Return (X, Y) of the center of cell containing provided text 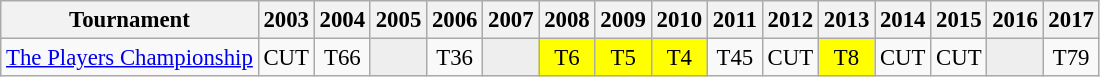
T4 (679, 58)
T6 (567, 58)
2008 (567, 20)
2010 (679, 20)
2007 (511, 20)
The Players Championship (130, 58)
Tournament (130, 20)
2011 (734, 20)
T8 (846, 58)
2015 (959, 20)
2014 (903, 20)
2003 (286, 20)
T5 (623, 58)
2009 (623, 20)
2012 (790, 20)
2013 (846, 20)
T66 (342, 58)
2006 (455, 20)
2004 (342, 20)
T36 (455, 58)
T79 (1071, 58)
T45 (734, 58)
2005 (398, 20)
2017 (1071, 20)
2016 (1015, 20)
